Capture the cell that displays the provided text and extract its (X, Y) central coordinate. 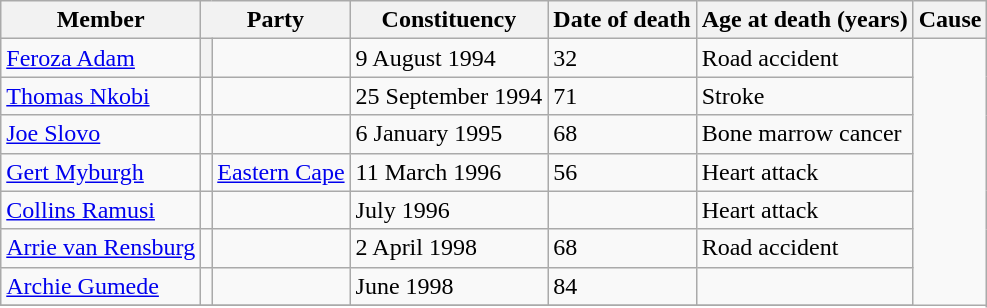
Collins Ramusi (101, 210)
2 April 1998 (449, 248)
Arrie van Rensburg (101, 248)
Stroke (804, 96)
June 1998 (449, 286)
Party (276, 20)
Cause (950, 20)
56 (622, 172)
25 September 1994 (449, 96)
Gert Myburgh (101, 172)
71 (622, 96)
Thomas Nkobi (101, 96)
Joe Slovo (101, 134)
July 1996 (449, 210)
Age at death (years) (804, 20)
Eastern Cape (281, 172)
Archie Gumede (101, 286)
Bone marrow cancer (804, 134)
9 August 1994 (449, 58)
6 January 1995 (449, 134)
Feroza Adam (101, 58)
Member (101, 20)
84 (622, 286)
32 (622, 58)
Constituency (449, 20)
11 March 1996 (449, 172)
Date of death (622, 20)
